Search for the cell housing the specified text and yield its [X, Y] center coordinate. 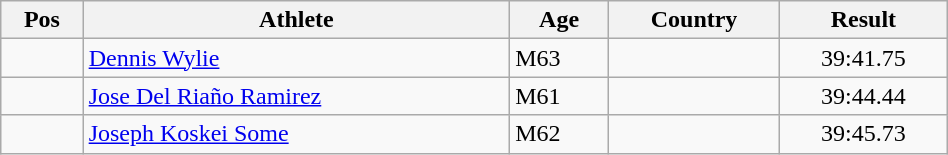
39:44.44 [864, 96]
Age [560, 20]
Result [864, 20]
M62 [560, 134]
M61 [560, 96]
Pos [42, 20]
39:45.73 [864, 134]
Jose Del Riaño Ramirez [296, 96]
Dennis Wylie [296, 58]
Athlete [296, 20]
Country [694, 20]
39:41.75 [864, 58]
M63 [560, 58]
Joseph Koskei Some [296, 134]
